Locate the cell with the specified text and output its [X, Y] center coordinate. 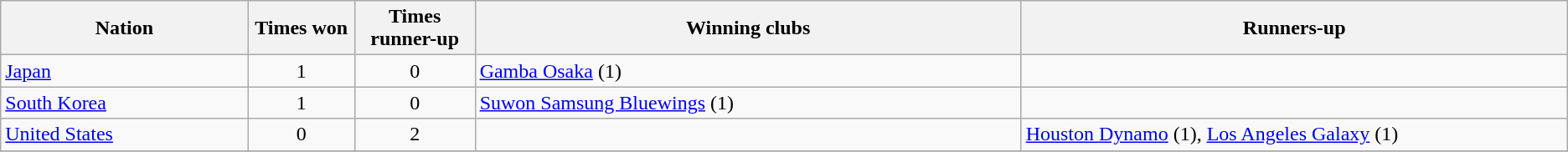
Winning clubs [748, 28]
Gamba Osaka (1) [748, 71]
Suwon Samsung Bluewings (1) [748, 103]
Runners-up [1294, 28]
Japan [124, 71]
United States [124, 134]
Times won [302, 28]
Nation [124, 28]
Times runner-up [415, 28]
South Korea [124, 103]
Houston Dynamo (1), Los Angeles Galaxy (1) [1294, 134]
2 [415, 134]
